Provide the (x, y) coordinate of the cell's center where the given text is located.  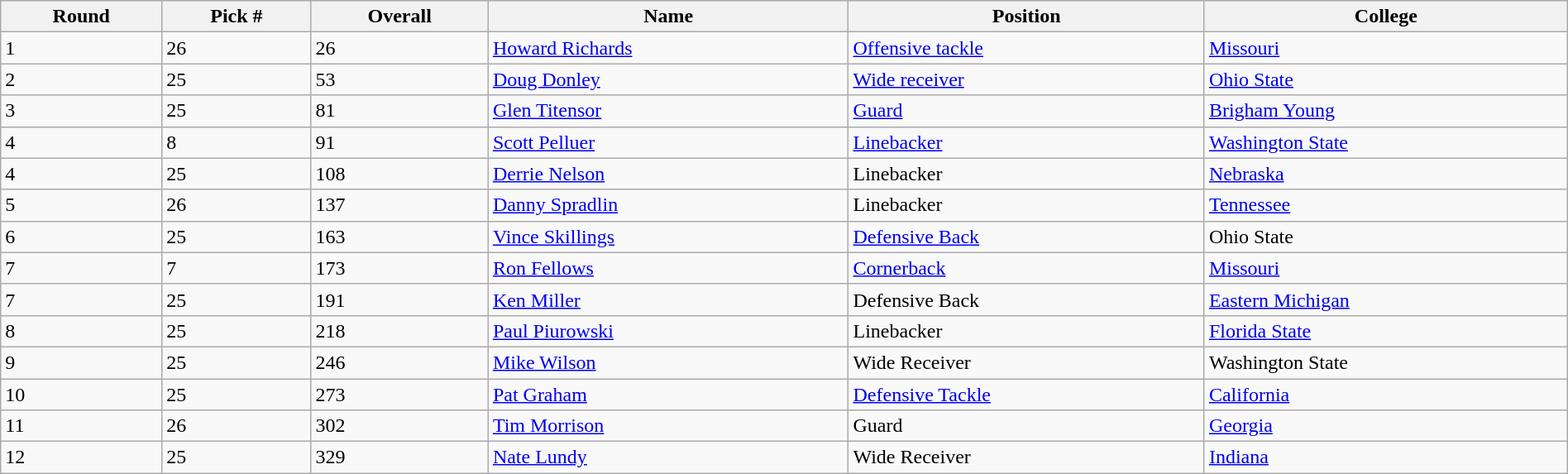
Nebraska (1386, 174)
3 (81, 111)
1 (81, 48)
Eastern Michigan (1386, 299)
Paul Piurowski (668, 331)
Brigham Young (1386, 111)
218 (399, 331)
Danny Spradlin (668, 205)
Ken Miller (668, 299)
329 (399, 457)
Florida State (1386, 331)
Vince Skillings (668, 237)
Round (81, 17)
Defensive Tackle (1026, 395)
Wide receiver (1026, 79)
Offensive tackle (1026, 48)
91 (399, 142)
273 (399, 395)
53 (399, 79)
5 (81, 205)
11 (81, 426)
10 (81, 395)
Howard Richards (668, 48)
108 (399, 174)
302 (399, 426)
81 (399, 111)
Pat Graham (668, 395)
Tennessee (1386, 205)
College (1386, 17)
191 (399, 299)
Nate Lundy (668, 457)
Pick # (237, 17)
Georgia (1386, 426)
Scott Pelluer (668, 142)
173 (399, 268)
Glen Titensor (668, 111)
163 (399, 237)
6 (81, 237)
2 (81, 79)
Position (1026, 17)
Overall (399, 17)
Mike Wilson (668, 362)
California (1386, 395)
Cornerback (1026, 268)
Ron Fellows (668, 268)
137 (399, 205)
Tim Morrison (668, 426)
Doug Donley (668, 79)
Indiana (1386, 457)
12 (81, 457)
Name (668, 17)
246 (399, 362)
9 (81, 362)
Derrie Nelson (668, 174)
